Output the (x, y) coordinate of the center of the cell containing the given text.  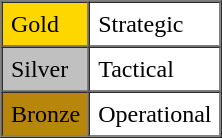
Bronze (46, 114)
Operational (154, 114)
Silver (46, 68)
Gold (46, 24)
Tactical (154, 68)
Strategic (154, 24)
